Find where the given text appears and provide that cell's center as [x, y] coordinate. 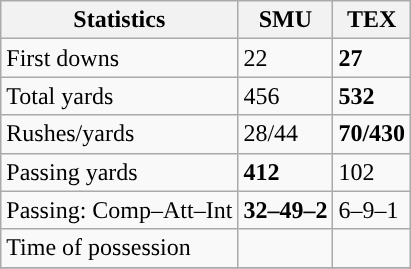
412 [286, 172]
22 [286, 58]
Passing: Comp–Att–Int [120, 210]
SMU [286, 20]
70/430 [372, 134]
First downs [120, 58]
TEX [372, 20]
Time of possession [120, 248]
6–9–1 [372, 210]
Statistics [120, 20]
Rushes/yards [120, 134]
532 [372, 96]
456 [286, 96]
28/44 [286, 134]
32–49–2 [286, 210]
27 [372, 58]
Total yards [120, 96]
Passing yards [120, 172]
102 [372, 172]
